Return the (x, y) coordinate for the center point of the cell that contains the specified text.  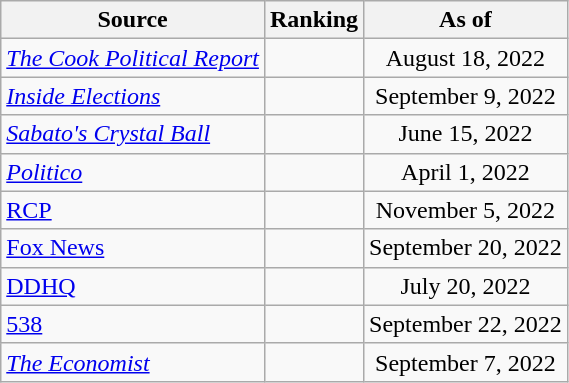
RCP (133, 210)
August 18, 2022 (466, 58)
Sabato's Crystal Ball (133, 134)
April 1, 2022 (466, 172)
DDHQ (133, 286)
Source (133, 20)
July 20, 2022 (466, 286)
November 5, 2022 (466, 210)
June 15, 2022 (466, 134)
September 9, 2022 (466, 96)
Fox News (133, 248)
September 22, 2022 (466, 324)
The Economist (133, 362)
Inside Elections (133, 96)
September 20, 2022 (466, 248)
Politico (133, 172)
September 7, 2022 (466, 362)
As of (466, 20)
The Cook Political Report (133, 58)
Ranking (314, 20)
538 (133, 324)
